Capture the cell that displays the provided text and extract its [X, Y] central coordinate. 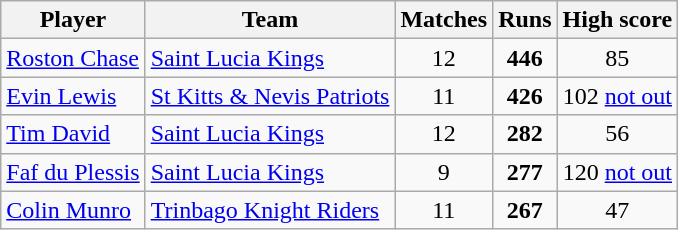
Tim David [73, 134]
267 [525, 210]
Runs [525, 20]
282 [525, 134]
Evin Lewis [73, 96]
9 [444, 172]
Trinbago Knight Riders [270, 210]
High score [618, 20]
Roston Chase [73, 58]
277 [525, 172]
56 [618, 134]
Faf du Plessis [73, 172]
426 [525, 96]
Colin Munro [73, 210]
47 [618, 210]
Matches [444, 20]
St Kitts & Nevis Patriots [270, 96]
85 [618, 58]
120 not out [618, 172]
102 not out [618, 96]
Team [270, 20]
446 [525, 58]
Player [73, 20]
